Extract the [X, Y] coordinate from the center of the cell holding the provided text.  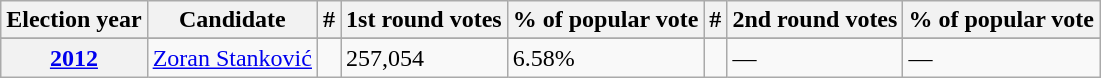
Zoran Stanković [232, 58]
Candidate [232, 20]
257,054 [424, 58]
Election year [74, 20]
6.58% [606, 58]
1st round votes [424, 20]
2nd round votes [815, 20]
2012 [74, 58]
